Extract the (X, Y) coordinate from the center of the cell holding the provided text.  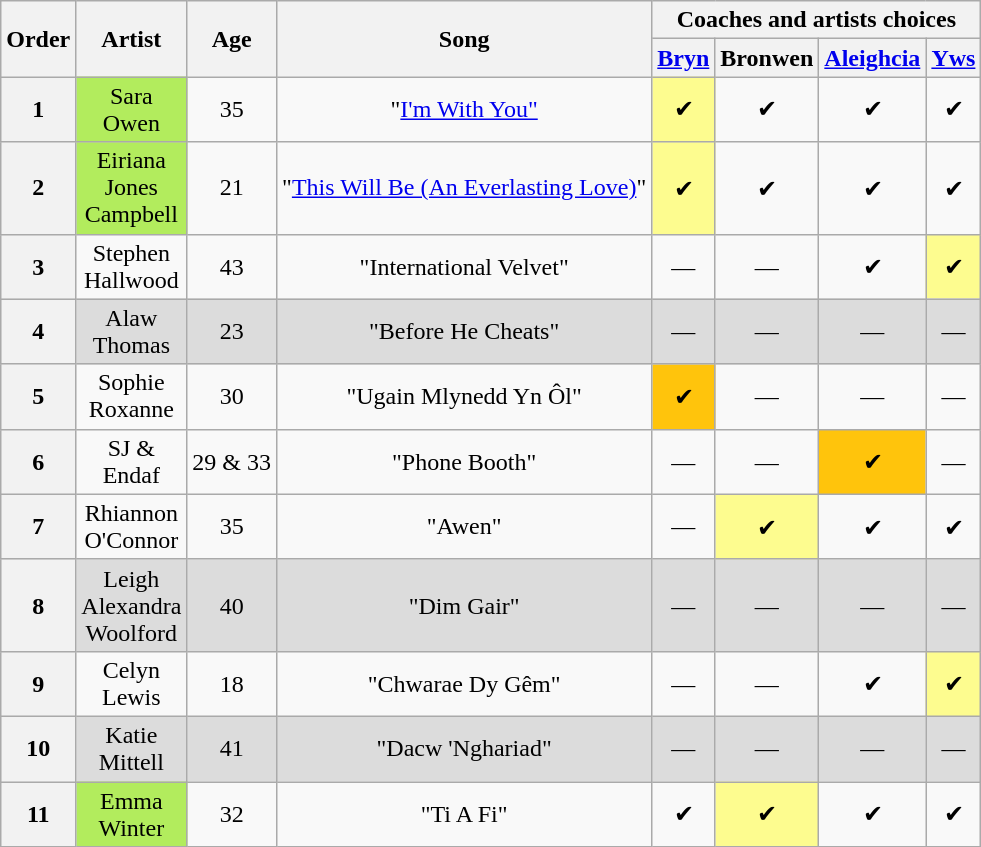
AlawThomas (132, 332)
RhiannonO'Connor (132, 526)
Bryn (684, 58)
30 (232, 396)
11 (38, 814)
"Ti A Fi" (464, 814)
"This Will Be (An Everlasting Love)" (464, 188)
"Dim Gair" (464, 605)
"Phone Booth" (464, 462)
21 (232, 188)
"Chwarae Dy Gêm" (464, 684)
SaraOwen (132, 110)
32 (232, 814)
10 (38, 748)
Artist (132, 39)
6 (38, 462)
Aleighcia (872, 58)
SophieRoxanne (132, 396)
Bronwen (767, 58)
EmmaWinter (132, 814)
StephenHallwood (132, 266)
"Dacw 'Nghariad" (464, 748)
Yws (954, 58)
2 (38, 188)
1 (38, 110)
"Awen" (464, 526)
40 (232, 605)
18 (232, 684)
23 (232, 332)
5 (38, 396)
8 (38, 605)
3 (38, 266)
SJ &Endaf (132, 462)
"Before He Cheats" (464, 332)
"International Velvet" (464, 266)
9 (38, 684)
4 (38, 332)
EirianaJonesCampbell (132, 188)
41 (232, 748)
Order (38, 39)
CelynLewis (132, 684)
Age (232, 39)
43 (232, 266)
Song (464, 39)
LeighAlexandraWoolford (132, 605)
7 (38, 526)
Coaches and artists choices (816, 20)
"I'm With You" (464, 110)
KatieMittell (132, 748)
"Ugain Mlynedd Yn Ôl" (464, 396)
29 & 33 (232, 462)
